Pinpoint the cell where the given text exists, returning its (x, y) midpoint coordinate. 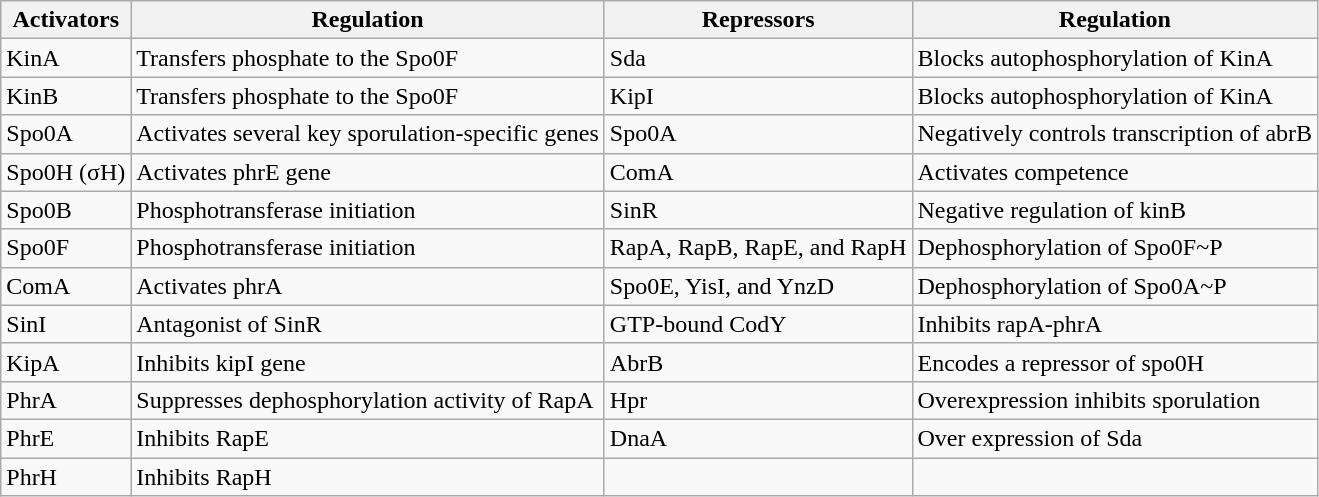
GTP-bound CodY (758, 324)
Inhibits kipI gene (368, 362)
Inhibits RapE (368, 438)
SinR (758, 210)
DnaA (758, 438)
PhrA (66, 400)
Antagonist of SinR (368, 324)
Activators (66, 20)
SinI (66, 324)
Spo0H (σH) (66, 172)
KipA (66, 362)
PhrE (66, 438)
Dephosphorylation of Spo0F~P (1115, 248)
Spo0F (66, 248)
Suppresses dephosphorylation activity of RapA (368, 400)
Sda (758, 58)
Inhibits rapA-phrA (1115, 324)
RapA, RapB, RapE, and RapH (758, 248)
Over expression of Sda (1115, 438)
Inhibits RapH (368, 477)
Activates phrE gene (368, 172)
Hpr (758, 400)
Repressors (758, 20)
KinB (66, 96)
Negatively controls transcription of abrB (1115, 134)
Spo0E, YisI, and YnzD (758, 286)
Dephosphorylation of Spo0A~P (1115, 286)
Activates phrA (368, 286)
Spo0B (66, 210)
AbrB (758, 362)
Encodes a repressor of spo0H (1115, 362)
PhrH (66, 477)
KipI (758, 96)
Overexpression inhibits sporulation (1115, 400)
Activates competence (1115, 172)
Activates several key sporulation-specific genes (368, 134)
Negative regulation of kinB (1115, 210)
KinA (66, 58)
